Locate the cell with the specified text and output its [x, y] center coordinate. 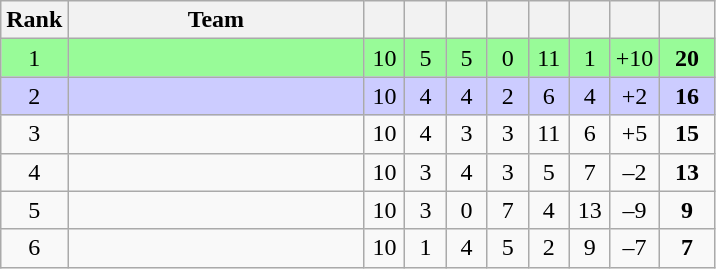
+5 [634, 134]
+10 [634, 58]
16 [687, 96]
–9 [634, 210]
Rank [34, 20]
15 [687, 134]
–7 [634, 248]
+2 [634, 96]
–2 [634, 172]
20 [687, 58]
Team [216, 20]
